From the cell containing the given text, extract its center point as (x, y) coordinate. 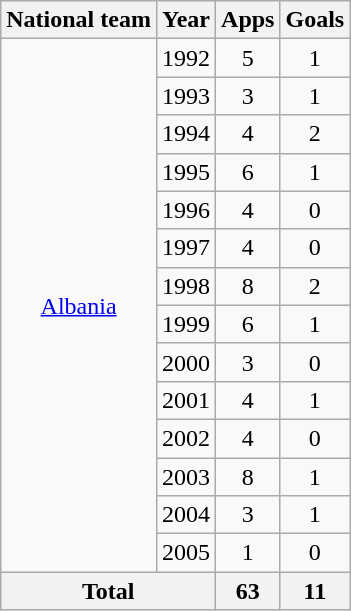
1998 (186, 286)
1993 (186, 96)
11 (315, 591)
2001 (186, 400)
2003 (186, 477)
1994 (186, 134)
Total (108, 591)
5 (248, 58)
1995 (186, 172)
63 (248, 591)
Apps (248, 20)
1999 (186, 324)
National team (79, 20)
2004 (186, 515)
2002 (186, 438)
1996 (186, 210)
Albania (79, 306)
Goals (315, 20)
1992 (186, 58)
1997 (186, 248)
2000 (186, 362)
2005 (186, 553)
Year (186, 20)
